Identify which cell holds the provided text, then report its [x, y] central coordinate. 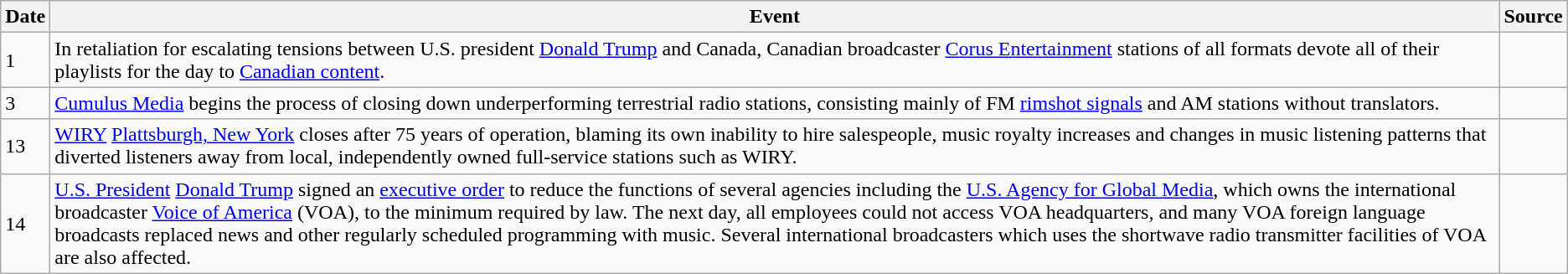
Date [25, 17]
1 [25, 60]
Source [1533, 17]
Event [775, 17]
14 [25, 223]
3 [25, 103]
13 [25, 146]
